Identify which cell holds the provided text, then report its [X, Y] central coordinate. 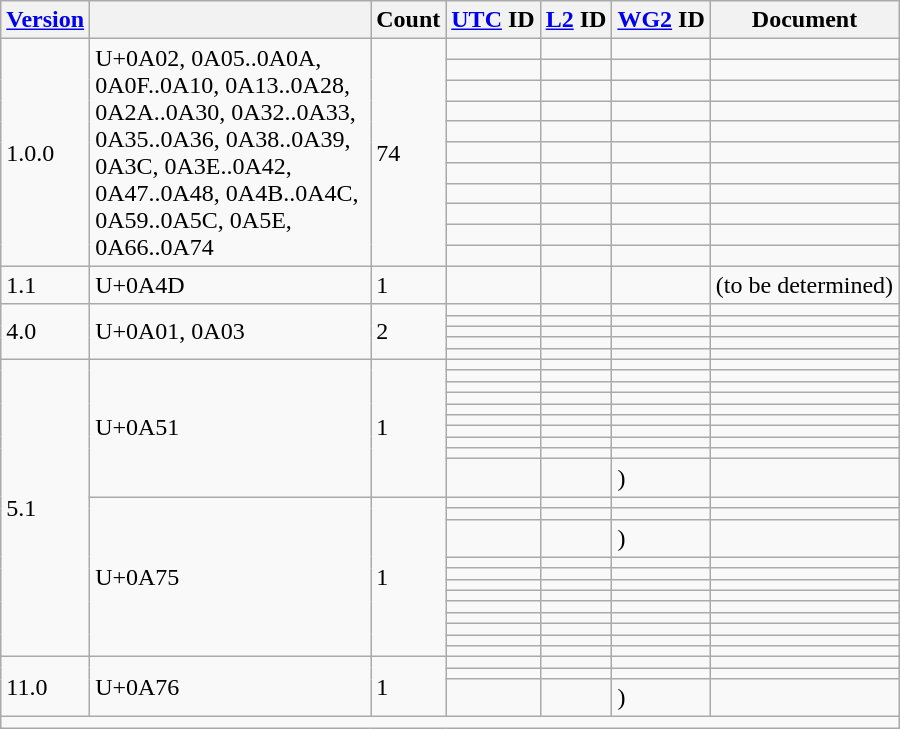
4.0 [46, 332]
74 [408, 152]
U+0A75 [230, 577]
11.0 [46, 687]
U+0A4D [230, 285]
Count [408, 20]
5.1 [46, 508]
1.0.0 [46, 152]
UTC ID [493, 20]
(to be determined) [804, 285]
U+0A76 [230, 687]
1.1 [46, 285]
U+0A01, 0A03 [230, 332]
U+0A51 [230, 428]
Document [804, 20]
2 [408, 332]
L2 ID [576, 20]
WG2 ID [661, 20]
Version [46, 20]
